For the text-containing cell, return its midpoint in [X, Y] coordinate format. 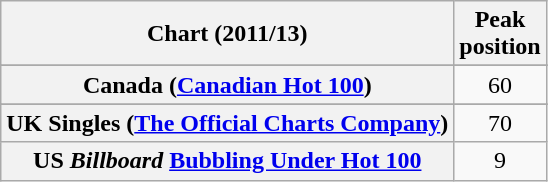
70 [500, 123]
Peakposition [500, 34]
UK Singles (The Official Charts Company) [228, 123]
9 [500, 161]
US Billboard Bubbling Under Hot 100 [228, 161]
Chart (2011/13) [228, 34]
60 [500, 85]
Canada (Canadian Hot 100) [228, 85]
